For the text-containing cell, return its midpoint in [x, y] coordinate format. 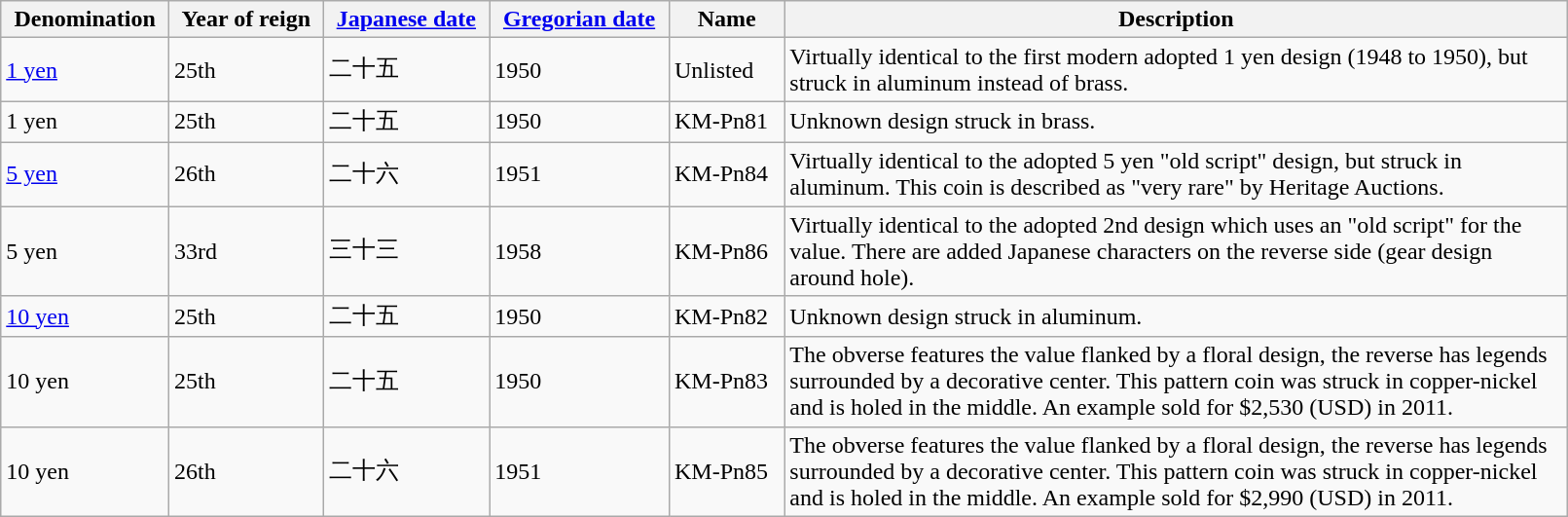
Unknown design struck in aluminum. [1176, 317]
33rd [247, 251]
Description [1176, 19]
1958 [580, 251]
KM-Pn83 [726, 382]
Virtually identical to the first modern adopted 1 yen design (1948 to 1950), but struck in aluminum instead of brass. [1176, 70]
KM-Pn84 [726, 173]
Year of reign [247, 19]
Unlisted [726, 70]
KM-Pn85 [726, 471]
Denomination [86, 19]
Unknown design struck in brass. [1176, 123]
KM-Pn81 [726, 123]
KM-Pn82 [726, 317]
Name [726, 19]
Japanese date [407, 19]
Virtually identical to the adopted 5 yen "old script" design, but struck in aluminum. This coin is described as "very rare" by Heritage Auctions. [1176, 173]
KM-Pn86 [726, 251]
Gregorian date [580, 19]
三十三 [407, 251]
